Determine the [x, y] coordinate at the center of the cell enclosing the given text.  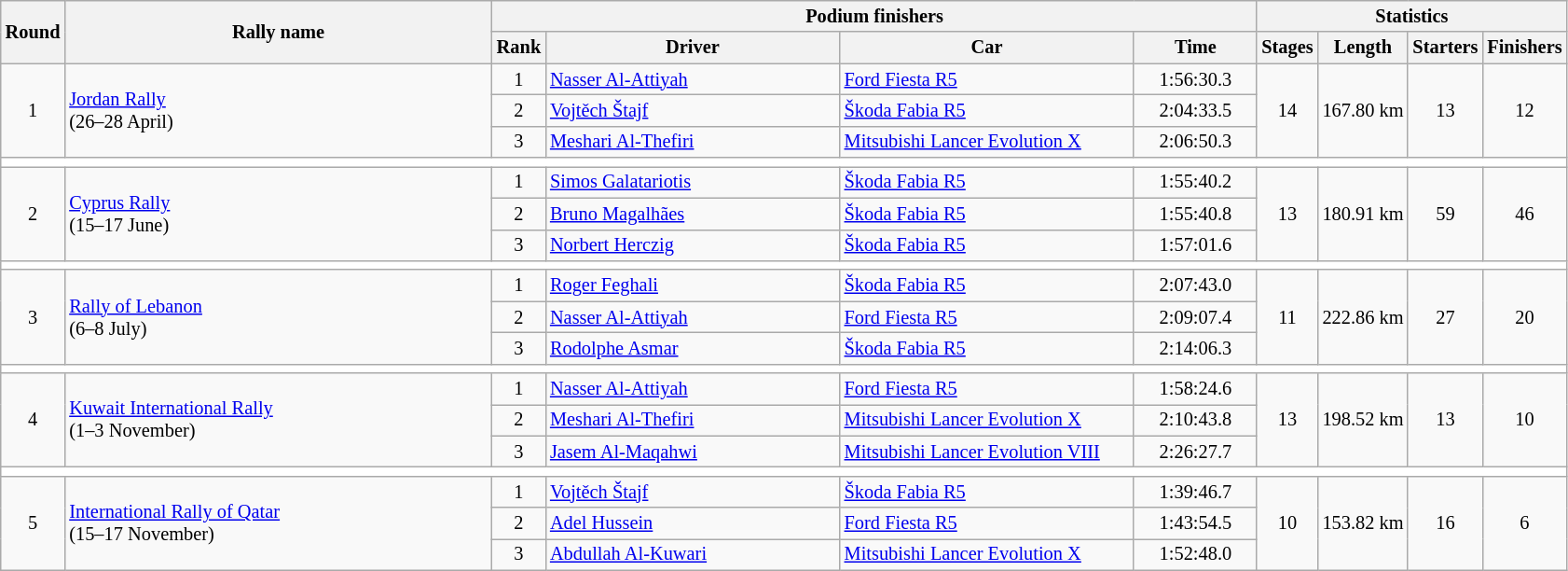
Bruno Magalhães [693, 214]
6 [1524, 522]
12 [1524, 110]
Mitsubishi Lancer Evolution VIII [987, 452]
1:55:40.8 [1195, 214]
2:26:27.7 [1195, 452]
Rally of Lebanon(6–8 July) [278, 317]
198.52 km [1363, 420]
Cyprus Rally(15–17 June) [278, 213]
1:58:24.6 [1195, 389]
Abdullah Al-Kuwari [693, 554]
2:06:50.3 [1195, 142]
2:04:33.5 [1195, 110]
Time [1195, 48]
Roger Feghali [693, 285]
Round [34, 32]
Jasem Al-Maqahwi [693, 452]
Starters [1445, 48]
5 [34, 522]
International Rally of Qatar(15–17 November) [278, 522]
167.80 km [1363, 110]
Adel Hussein [693, 523]
Norbert Herczig [693, 245]
Podium finishers [874, 16]
20 [1524, 317]
59 [1445, 213]
1:43:54.5 [1195, 523]
1:55:40.2 [1195, 182]
2:14:06.3 [1195, 348]
Rally name [278, 32]
16 [1445, 522]
1:39:46.7 [1195, 492]
Simos Galatariotis [693, 182]
1:52:48.0 [1195, 554]
11 [1286, 317]
Driver [693, 48]
Rodolphe Asmar [693, 348]
Rank [518, 48]
4 [34, 420]
Statistics [1411, 16]
2:09:07.4 [1195, 317]
Finishers [1524, 48]
27 [1445, 317]
Stages [1286, 48]
1:56:30.3 [1195, 79]
180.91 km [1363, 213]
Kuwait International Rally(1–3 November) [278, 420]
1:57:01.6 [1195, 245]
Car [987, 48]
14 [1286, 110]
2:10:43.8 [1195, 420]
46 [1524, 213]
2:07:43.0 [1195, 285]
Length [1363, 48]
Jordan Rally(26–28 April) [278, 110]
222.86 km [1363, 317]
153.82 km [1363, 522]
